Determine the [X, Y] coordinate at the center of the cell enclosing the given text.  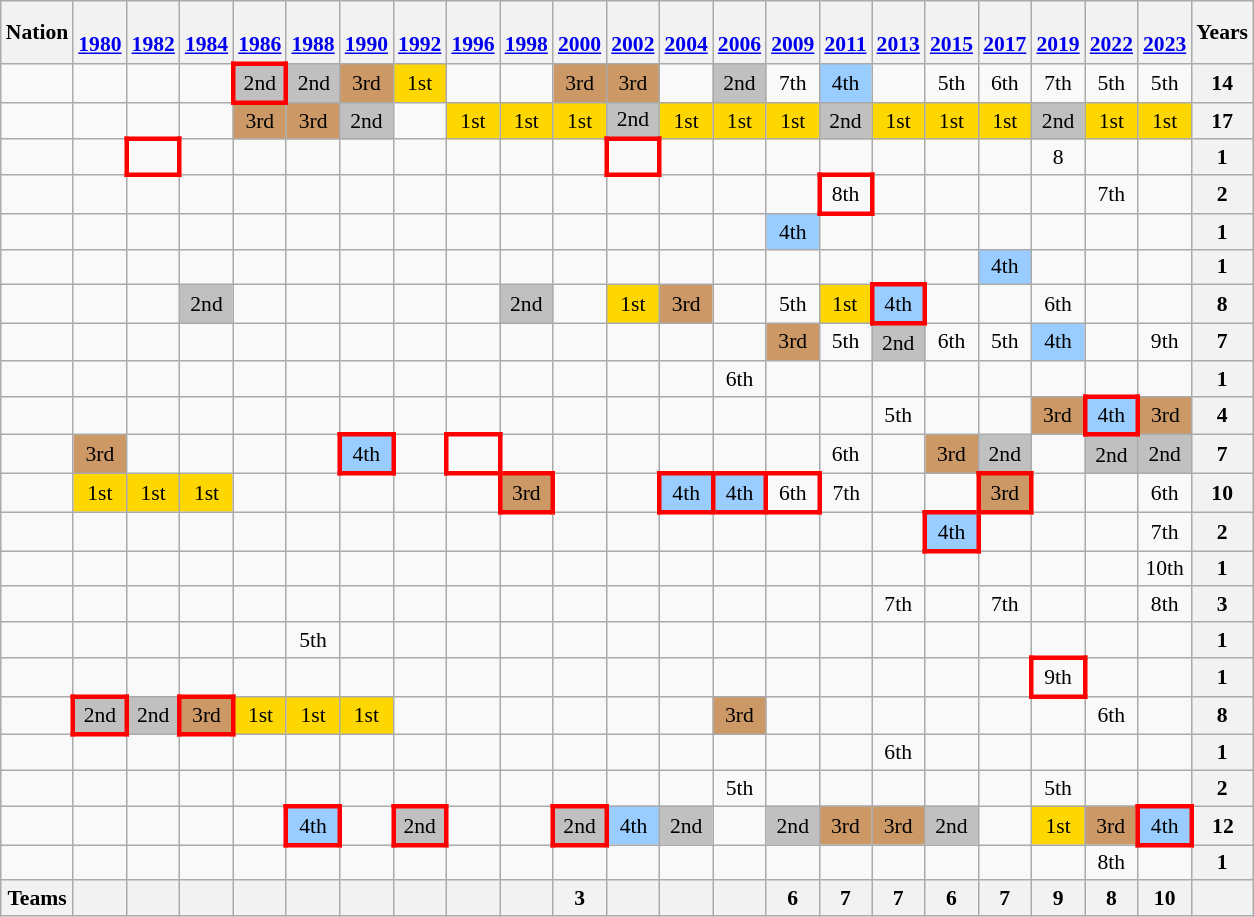
1990 [366, 32]
1980 [100, 32]
4 [1222, 416]
1998 [526, 32]
Years [1222, 32]
2000 [580, 32]
10th [1164, 569]
14 [1222, 84]
Teams [37, 899]
12 [1222, 826]
2002 [632, 32]
1992 [420, 32]
1986 [260, 32]
2004 [686, 32]
2019 [1058, 32]
2023 [1164, 32]
1996 [472, 32]
1982 [154, 32]
2015 [952, 32]
Nation [37, 32]
2011 [845, 32]
2022 [1112, 32]
1984 [206, 32]
2017 [1004, 32]
17 [1222, 120]
9 [1058, 899]
1988 [312, 32]
2009 [792, 32]
2013 [898, 32]
2006 [740, 32]
